From the cell containing the given text, extract its center point as [X, Y] coordinate. 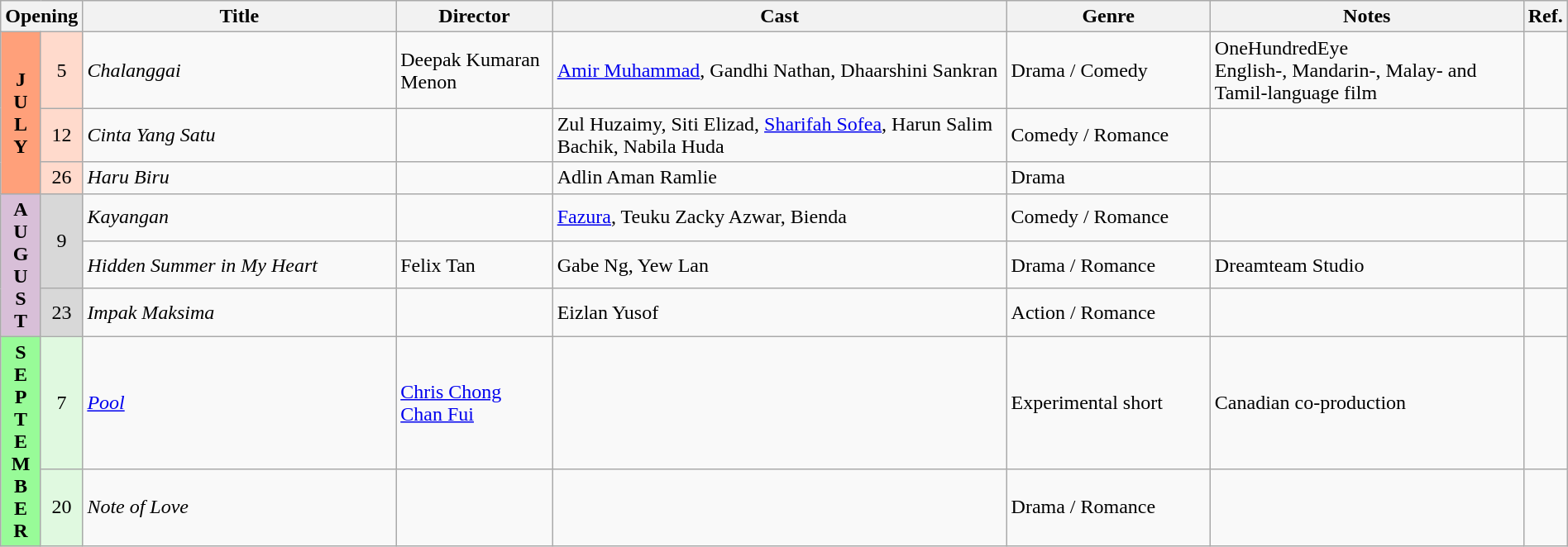
Impak Maksima [240, 312]
Genre [1108, 17]
Haru Biru [240, 178]
Cinta Yang Satu [240, 136]
OneHundredEyeEnglish-, Mandarin-, Malay- and Tamil-language film [1366, 70]
Cast [779, 17]
Deepak Kumaran Menon [475, 70]
12 [61, 136]
Chris Chong Chan Fui [475, 402]
23 [61, 312]
Drama / Comedy [1108, 70]
SEPTEMBER [22, 441]
Gabe Ng, Yew Lan [779, 265]
Opening [41, 17]
Chalanggai [240, 70]
7 [61, 402]
Ref. [1545, 17]
Fazura, Teuku Zacky Azwar, Bienda [779, 217]
Zul Huzaimy, Siti Elizad, Sharifah Sofea, Harun Salim Bachik, Nabila Huda [779, 136]
26 [61, 178]
5 [61, 70]
Drama [1108, 178]
Director [475, 17]
Amir Muhammad, Gandhi Nathan, Dhaarshini Sankran [779, 70]
Eizlan Yusof [779, 312]
JULY [22, 112]
Title [240, 17]
Note of Love [240, 507]
Canadian co-production [1366, 402]
20 [61, 507]
Hidden Summer in My Heart [240, 265]
AUGUST [22, 264]
Felix Tan [475, 265]
Action / Romance [1108, 312]
Experimental short [1108, 402]
Pool [240, 402]
Notes [1366, 17]
Kayangan [240, 217]
Dreamteam Studio [1366, 265]
Adlin Aman Ramlie [779, 178]
9 [61, 241]
